For the text-containing cell, return its midpoint in (X, Y) coordinate format. 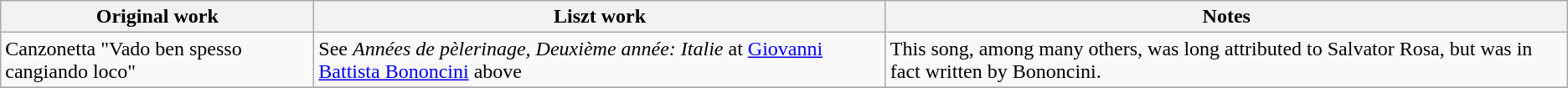
See Années de pèlerinage, Deuxième année: Italie at Giovanni Battista Bononcini above (600, 60)
Liszt work (600, 17)
Canzonetta "Vado ben spesso cangiando loco" (157, 60)
Notes (1226, 17)
Original work (157, 17)
This song, among many others, was long attributed to Salvator Rosa, but was in fact written by Bononcini. (1226, 60)
